Pinpoint the cell where the given text exists, returning its (X, Y) midpoint coordinate. 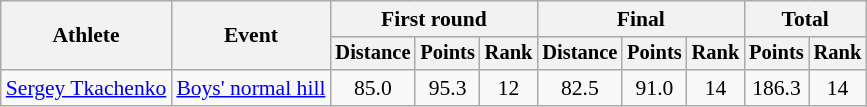
12 (509, 88)
Final (640, 19)
Boys' normal hill (250, 88)
91.0 (654, 88)
First round (434, 19)
186.3 (776, 88)
85.0 (372, 88)
82.5 (580, 88)
Total (805, 19)
Event (250, 36)
95.3 (447, 88)
Athlete (86, 36)
Sergey Tkachenko (86, 88)
